For the text-containing cell, return its midpoint in [X, Y] coordinate format. 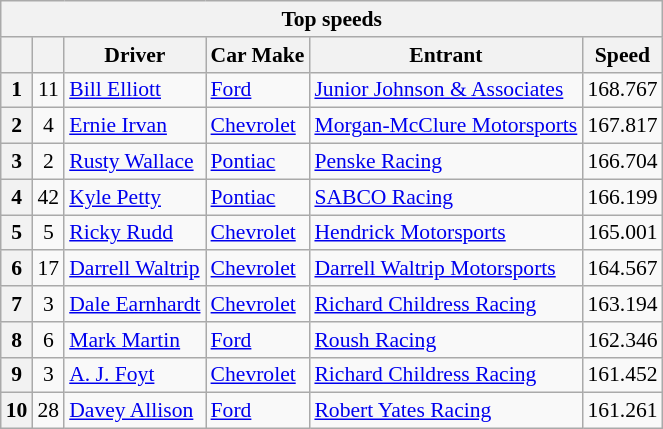
Darrell Waltrip Motorsports [446, 269]
Driver [134, 55]
7 [17, 304]
161.261 [622, 411]
Kyle Petty [134, 197]
168.767 [622, 90]
Mark Martin [134, 340]
42 [48, 197]
8 [17, 340]
Car Make [258, 55]
Speed [622, 55]
Ernie Irvan [134, 126]
Entrant [446, 55]
163.194 [622, 304]
164.567 [622, 269]
Davey Allison [134, 411]
Rusty Wallace [134, 162]
SABCO Racing [446, 197]
Darrell Waltrip [134, 269]
28 [48, 411]
166.199 [622, 197]
Dale Earnhardt [134, 304]
Bill Elliott [134, 90]
11 [48, 90]
161.452 [622, 375]
10 [17, 411]
Roush Racing [446, 340]
Junior Johnson & Associates [446, 90]
Ricky Rudd [134, 233]
17 [48, 269]
1 [17, 90]
9 [17, 375]
Robert Yates Racing [446, 411]
165.001 [622, 233]
A. J. Foyt [134, 375]
167.817 [622, 126]
Hendrick Motorsports [446, 233]
162.346 [622, 340]
Morgan-McClure Motorsports [446, 126]
Penske Racing [446, 162]
Top speeds [332, 19]
166.704 [622, 162]
